From the cell containing the given text, extract its center point as (X, Y) coordinate. 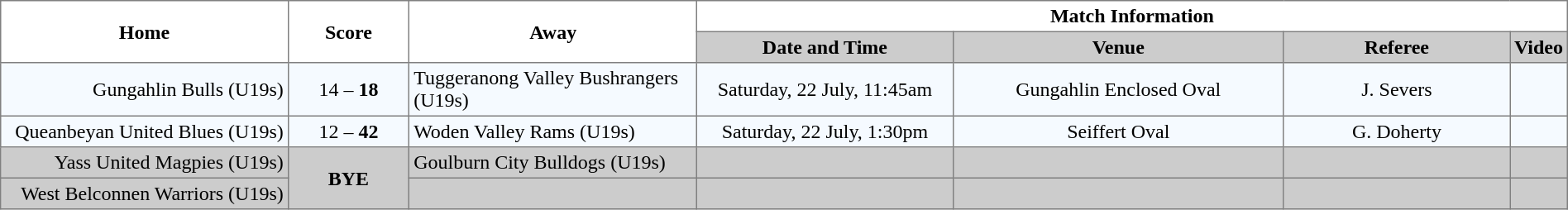
Tuggeranong Valley Bushrangers (U19s) (553, 89)
Yass United Magpies (U19s) (144, 163)
Saturday, 22 July, 11:45am (825, 89)
Gungahlin Enclosed Oval (1118, 89)
Away (553, 31)
Home (144, 31)
G. Doherty (1396, 131)
BYE (349, 179)
Date and Time (825, 47)
Goulburn City Bulldogs (U19s) (553, 163)
Saturday, 22 July, 1:30pm (825, 131)
J. Severs (1396, 89)
Video (1539, 47)
Woden Valley Rams (U19s) (553, 131)
Referee (1396, 47)
14 – 18 (349, 89)
Queanbeyan United Blues (U19s) (144, 131)
Seiffert Oval (1118, 131)
Venue (1118, 47)
Score (349, 31)
West Belconnen Warriors (U19s) (144, 193)
Gungahlin Bulls (U19s) (144, 89)
12 – 42 (349, 131)
Match Information (1133, 17)
